Detect which cell encompasses the target text, then output its [x, y] center coordinate. 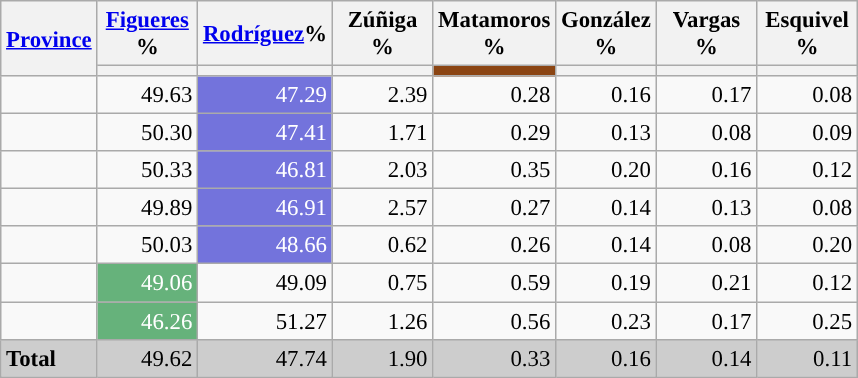
1.26 [382, 321]
2.57 [382, 208]
0.33 [494, 358]
50.30 [148, 133]
49.63 [148, 95]
0.28 [494, 95]
Vargas % [706, 34]
46.91 [266, 208]
Figueres % [148, 34]
48.66 [266, 245]
2.03 [382, 170]
Province [49, 38]
49.09 [266, 283]
47.29 [266, 95]
Esquivel % [808, 34]
Total [49, 358]
47.74 [266, 358]
Matamoros % [494, 34]
1.90 [382, 358]
46.81 [266, 170]
2.39 [382, 95]
0.23 [606, 321]
49.62 [148, 358]
0.11 [808, 358]
Rodríguez% [266, 34]
50.03 [148, 245]
0.35 [494, 170]
1.71 [382, 133]
50.33 [148, 170]
0.62 [382, 245]
0.56 [494, 321]
González % [606, 34]
Zúñiga % [382, 34]
0.75 [382, 283]
49.06 [148, 283]
0.26 [494, 245]
47.41 [266, 133]
46.26 [148, 321]
0.59 [494, 283]
0.29 [494, 133]
0.25 [808, 321]
0.27 [494, 208]
0.21 [706, 283]
49.89 [148, 208]
0.09 [808, 133]
51.27 [266, 321]
0.19 [606, 283]
